Scan for the cell matching the given text and deliver its (X, Y) coordinate at center. 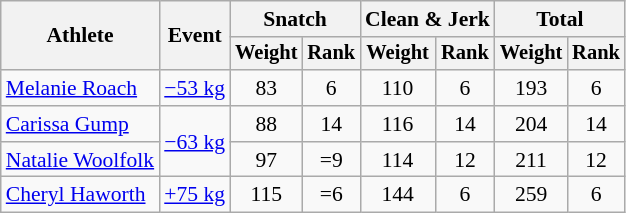
Athlete (80, 36)
Total (560, 19)
−53 kg (194, 88)
=6 (331, 195)
Event (194, 36)
144 (398, 195)
88 (266, 124)
193 (531, 88)
83 (266, 88)
−63 kg (194, 142)
Snatch (295, 19)
Clean & Jerk (428, 19)
259 (531, 195)
Natalie Woolfolk (80, 160)
115 (266, 195)
=9 (331, 160)
97 (266, 160)
211 (531, 160)
+75 kg (194, 195)
204 (531, 124)
110 (398, 88)
116 (398, 124)
Melanie Roach (80, 88)
114 (398, 160)
Cheryl Haworth (80, 195)
Carissa Gump (80, 124)
